Extract the [x, y] coordinate from the center of the cell holding the provided text.  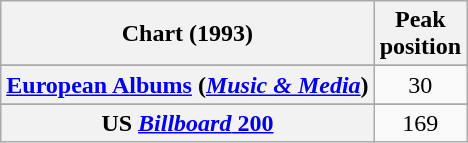
30 [420, 85]
Chart (1993) [188, 34]
US Billboard 200 [188, 123]
169 [420, 123]
European Albums (Music & Media) [188, 85]
Peakposition [420, 34]
